Return the [x, y] coordinate for the center point of the cell that contains the specified text.  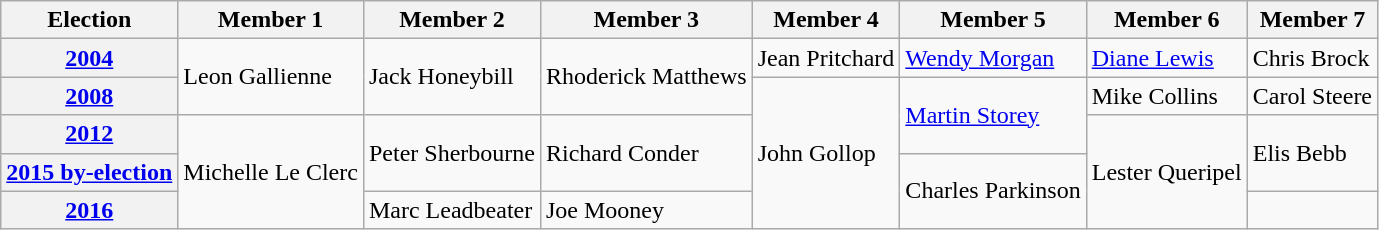
2015 by-election [90, 172]
Martin Storey [993, 115]
Wendy Morgan [993, 58]
Carol Steere [1312, 96]
Member 7 [1312, 20]
Rhoderick Matthews [646, 77]
Leon Gallienne [271, 77]
Member 4 [826, 20]
Charles Parkinson [993, 191]
Jack Honeybill [452, 77]
Mike Collins [1166, 96]
2012 [90, 134]
Jean Pritchard [826, 58]
Member 2 [452, 20]
Diane Lewis [1166, 58]
Lester Queripel [1166, 172]
Joe Mooney [646, 210]
John Gollop [826, 153]
Chris Brock [1312, 58]
Elis Bebb [1312, 153]
2008 [90, 96]
Member 5 [993, 20]
Richard Conder [646, 153]
2016 [90, 210]
Member 1 [271, 20]
2004 [90, 58]
Michelle Le Clerc [271, 172]
Marc Leadbeater [452, 210]
Peter Sherbourne [452, 153]
Election [90, 20]
Member 6 [1166, 20]
Member 3 [646, 20]
